Find where the given text appears and provide that cell's center as (x, y) coordinate. 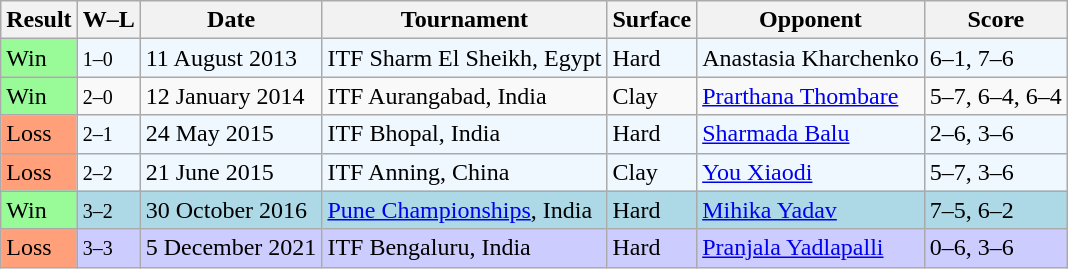
Prarthana Thombare (811, 96)
7–5, 6–2 (996, 210)
12 January 2014 (231, 96)
0–6, 3–6 (996, 248)
ITF Sharm El Sheikh, Egypt (464, 58)
Score (996, 20)
1–0 (108, 58)
5–7, 3–6 (996, 172)
Pranjala Yadlapalli (811, 248)
Surface (652, 20)
Tournament (464, 20)
ITF Aurangabad, India (464, 96)
2–0 (108, 96)
Date (231, 20)
2–2 (108, 172)
ITF Bengaluru, India (464, 248)
30 October 2016 (231, 210)
21 June 2015 (231, 172)
6–1, 7–6 (996, 58)
2–6, 3–6 (996, 134)
Mihika Yadav (811, 210)
5–7, 6–4, 6–4 (996, 96)
Sharmada Balu (811, 134)
Pune Championships, India (464, 210)
You Xiaodi (811, 172)
Anastasia Kharchenko (811, 58)
24 May 2015 (231, 134)
ITF Anning, China (464, 172)
3–2 (108, 210)
Result (39, 20)
3–3 (108, 248)
11 August 2013 (231, 58)
2–1 (108, 134)
W–L (108, 20)
Opponent (811, 20)
5 December 2021 (231, 248)
ITF Bhopal, India (464, 134)
